Scan for the cell matching the given text and deliver its [X, Y] coordinate at center. 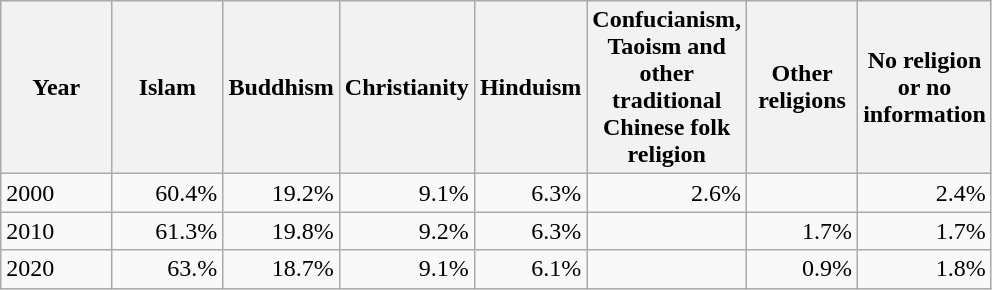
Hinduism [530, 88]
9.2% [406, 231]
18.7% [281, 269]
No religion or no information [925, 88]
2.6% [667, 193]
19.8% [281, 231]
0.9% [802, 269]
Other religions [802, 88]
2020 [56, 269]
6.1% [530, 269]
Islam [168, 88]
Year [56, 88]
Christianity [406, 88]
61.3% [168, 231]
63.% [168, 269]
Confucianism, Taoism and other traditional Chinese folk religion [667, 88]
2.4% [925, 193]
19.2% [281, 193]
2010 [56, 231]
2000 [56, 193]
Buddhism [281, 88]
1.8% [925, 269]
60.4% [168, 193]
